Return [X, Y] of the center of cell containing provided text 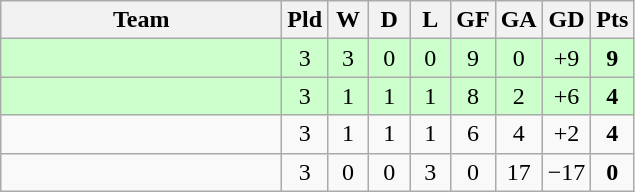
L [430, 20]
GF [473, 20]
D [390, 20]
8 [473, 96]
GA [518, 20]
Pts [612, 20]
Team [142, 20]
W [348, 20]
+2 [566, 134]
2 [518, 96]
+6 [566, 96]
Pld [305, 20]
+9 [566, 58]
GD [566, 20]
17 [518, 172]
6 [473, 134]
−17 [566, 172]
